For the text-containing cell, return its midpoint in (x, y) coordinate format. 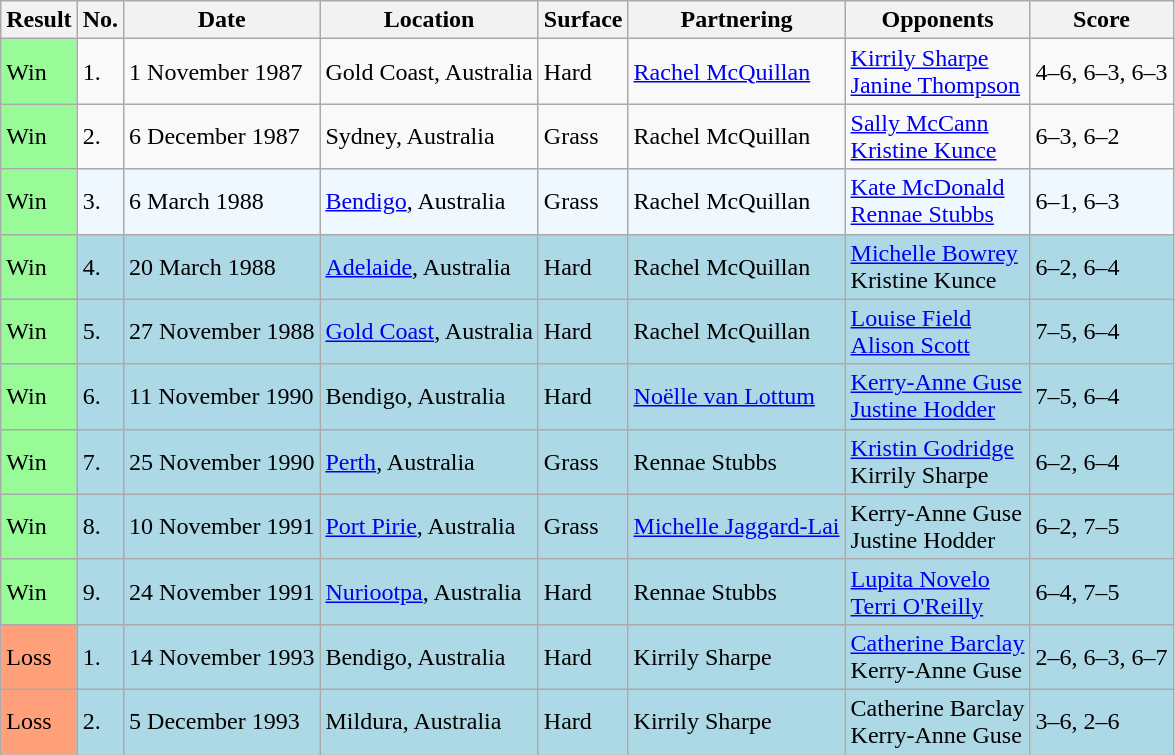
Kirrily Sharpe Janine Thompson (938, 72)
6–3, 6–2 (1102, 136)
10 November 1991 (222, 526)
14 November 1993 (222, 656)
1 November 1987 (222, 72)
Result (39, 20)
3–6, 2–6 (1102, 722)
7. (100, 462)
No. (100, 20)
Location (429, 20)
Kristin Godridge Kirrily Sharpe (938, 462)
Date (222, 20)
Louise Field Alison Scott (938, 332)
Opponents (938, 20)
4–6, 6–3, 6–3 (1102, 72)
Michelle Jaggard-Lai (736, 526)
6–4, 7–5 (1102, 592)
4. (100, 266)
24 November 1991 (222, 592)
Port Pirie, Australia (429, 526)
Sally McCann Kristine Kunce (938, 136)
27 November 1988 (222, 332)
6–2, 7–5 (1102, 526)
20 March 1988 (222, 266)
Partnering (736, 20)
Surface (583, 20)
6 March 1988 (222, 202)
Michelle Bowrey Kristine Kunce (938, 266)
Mildura, Australia (429, 722)
9. (100, 592)
Lupita Novelo Terri O'Reilly (938, 592)
11 November 1990 (222, 396)
5 December 1993 (222, 722)
Sydney, Australia (429, 136)
Noëlle van Lottum (736, 396)
Perth, Australia (429, 462)
5. (100, 332)
25 November 1990 (222, 462)
3. (100, 202)
8. (100, 526)
2–6, 6–3, 6–7 (1102, 656)
6. (100, 396)
Kate McDonald Rennae Stubbs (938, 202)
6–1, 6–3 (1102, 202)
Score (1102, 20)
Nuriootpa, Australia (429, 592)
Adelaide, Australia (429, 266)
6 December 1987 (222, 136)
